Output the [x, y] coordinate of the center of the cell containing the given text.  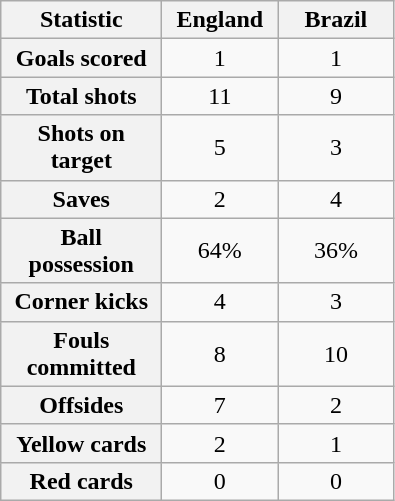
Saves [82, 199]
Shots on target [82, 148]
Total shots [82, 96]
Statistic [82, 20]
Yellow cards [82, 443]
Corner kicks [82, 302]
7 [220, 405]
5 [220, 148]
England [220, 20]
Ball possession [82, 250]
10 [336, 354]
Goals scored [82, 58]
Brazil [336, 20]
11 [220, 96]
9 [336, 96]
Fouls committed [82, 354]
8 [220, 354]
64% [220, 250]
Offsides [82, 405]
Red cards [82, 481]
36% [336, 250]
